Scan for the cell matching the given text and deliver its (X, Y) coordinate at center. 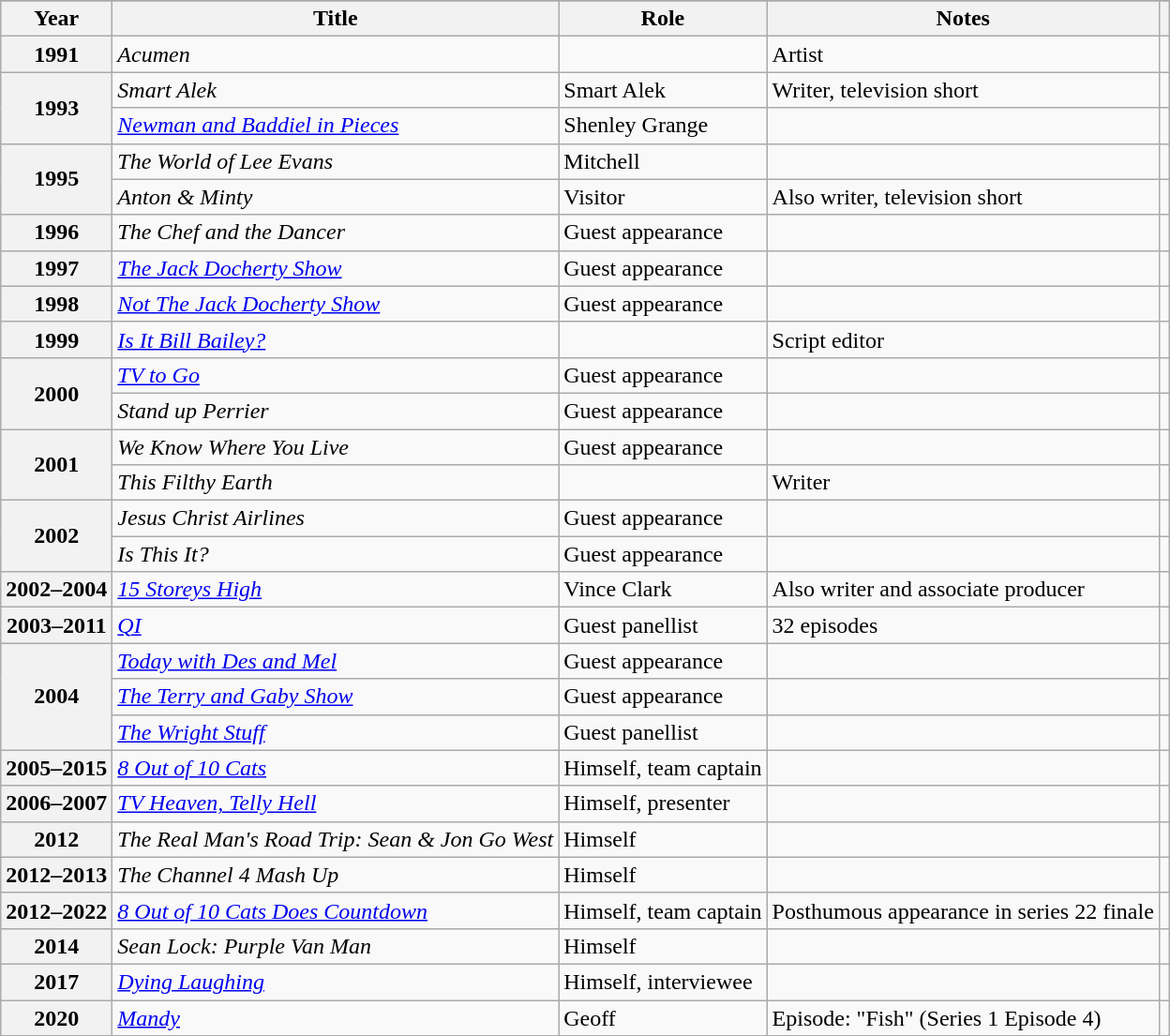
1999 (56, 339)
Is It Bill Bailey? (336, 339)
2012–2022 (56, 910)
Stand up Perrier (336, 411)
2003–2011 (56, 625)
Mitchell (663, 161)
Also writer, television short (963, 197)
1997 (56, 268)
The Jack Docherty Show (336, 268)
Year (56, 19)
2017 (56, 982)
Dying Laughing (336, 982)
1998 (56, 304)
Newman and Baddiel in Pieces (336, 126)
2005–2015 (56, 768)
8 Out of 10 Cats Does Countdown (336, 910)
Notes (963, 19)
Acumen (336, 54)
Shenley Grange (663, 126)
TV Heaven, Telly Hell (336, 803)
Is This It? (336, 554)
This Filthy Earth (336, 483)
Himself, presenter (663, 803)
1996 (56, 233)
15 Storeys High (336, 590)
Geoff (663, 1017)
The Channel 4 Mash Up (336, 875)
The Chef and the Dancer (336, 233)
32 episodes (963, 625)
The Wright Stuff (336, 732)
Jesus Christ Airlines (336, 518)
The World of Lee Evans (336, 161)
Today with Des and Mel (336, 661)
Also writer and associate producer (963, 590)
The Real Man's Road Trip: Sean & Jon Go West (336, 839)
The Terry and Gaby Show (336, 697)
Visitor (663, 197)
QI (336, 625)
1993 (56, 108)
1991 (56, 54)
Artist (963, 54)
Himself, interviewee (663, 982)
2014 (56, 946)
Writer, television short (963, 90)
Title (336, 19)
Mandy (336, 1017)
Vince Clark (663, 590)
2006–2007 (56, 803)
Posthumous appearance in series 22 finale (963, 910)
We Know Where You Live (336, 447)
2020 (56, 1017)
Episode: "Fish" (Series 1 Episode 4) (963, 1017)
Writer (963, 483)
8 Out of 10 Cats (336, 768)
2002–2004 (56, 590)
2000 (56, 393)
Not The Jack Docherty Show (336, 304)
2012–2013 (56, 875)
Role (663, 19)
2002 (56, 536)
Sean Lock: Purple Van Man (336, 946)
2001 (56, 465)
2012 (56, 839)
TV to Go (336, 375)
Script editor (963, 339)
2004 (56, 697)
1995 (56, 179)
Anton & Minty (336, 197)
